From the cell containing the given text, extract its center point as (X, Y) coordinate. 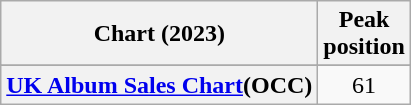
61 (364, 85)
UK Album Sales Chart(OCC) (160, 85)
Peakposition (364, 34)
Chart (2023) (160, 34)
